Return the (x, y) coordinate for the center point of the cell that contains the specified text.  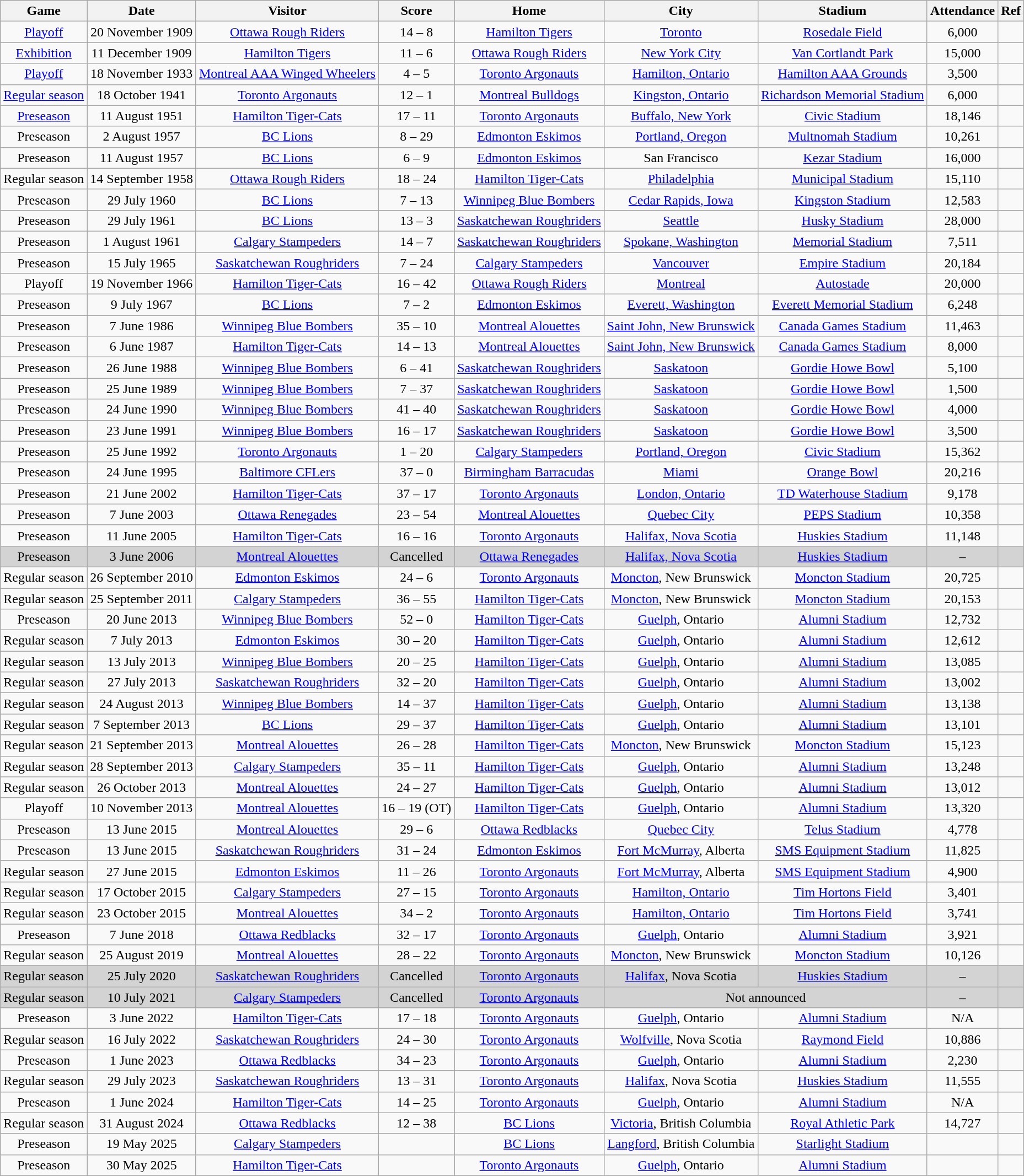
7 – 2 (417, 305)
Not announced (765, 997)
13,012 (962, 787)
3 June 2006 (142, 556)
3,741 (962, 913)
14 – 13 (417, 347)
10,886 (962, 1039)
11 December 1909 (142, 53)
4,778 (962, 829)
Score (417, 11)
Langford, British Columbia (680, 1144)
21 June 2002 (142, 493)
12,732 (962, 620)
35 – 10 (417, 326)
17 – 11 (417, 116)
Spokane, Washington (680, 241)
Buffalo, New York (680, 116)
11,463 (962, 326)
37 – 17 (417, 493)
12 – 1 (417, 95)
34 – 2 (417, 913)
30 – 20 (417, 641)
30 May 2025 (142, 1165)
23 June 1991 (142, 431)
11 August 1957 (142, 158)
1 – 20 (417, 452)
32 – 17 (417, 935)
1 June 2023 (142, 1060)
23 October 2015 (142, 913)
14,727 (962, 1123)
10,126 (962, 955)
20 November 1909 (142, 32)
25 July 2020 (142, 976)
25 September 2011 (142, 598)
Stadium (843, 11)
13,138 (962, 704)
Rosedale Field (843, 32)
18 November 1933 (142, 74)
13,101 (962, 724)
24 – 6 (417, 577)
27 – 15 (417, 892)
29 – 37 (417, 724)
12 – 38 (417, 1123)
Seattle (680, 221)
13,248 (962, 766)
17 – 18 (417, 1018)
25 June 1992 (142, 452)
Exhibition (44, 53)
7,511 (962, 241)
Kezar Stadium (843, 158)
Orange Bowl (843, 472)
Everett, Washington (680, 305)
9,178 (962, 493)
24 June 1990 (142, 410)
28,000 (962, 221)
7 – 24 (417, 263)
15 July 1965 (142, 263)
31 August 2024 (142, 1123)
6 – 41 (417, 368)
10,261 (962, 137)
23 – 54 (417, 514)
Montreal AAA Winged Wheelers (287, 74)
2 August 1957 (142, 137)
24 August 2013 (142, 704)
Date (142, 11)
Miami (680, 472)
18,146 (962, 116)
Multnomah Stadium (843, 137)
13,002 (962, 683)
Van Cortlandt Park (843, 53)
16 – 19 (OT) (417, 808)
18 – 24 (417, 179)
Montreal Bulldogs (529, 95)
13 July 2013 (142, 662)
11 August 1951 (142, 116)
Game (44, 11)
14 – 7 (417, 241)
7 June 1986 (142, 326)
San Francisco (680, 158)
24 – 30 (417, 1039)
1 August 1961 (142, 241)
2,230 (962, 1060)
5,100 (962, 368)
Telus Stadium (843, 829)
Ref (1011, 11)
18 October 1941 (142, 95)
8,000 (962, 347)
26 September 2010 (142, 577)
7 July 2013 (142, 641)
Home (529, 11)
24 – 27 (417, 787)
15,123 (962, 745)
Montreal (680, 284)
Toronto (680, 32)
26 October 2013 (142, 787)
28 September 2013 (142, 766)
11 – 26 (417, 871)
34 – 23 (417, 1060)
PEPS Stadium (843, 514)
15,110 (962, 179)
7 September 2013 (142, 724)
27 July 2013 (142, 683)
37 – 0 (417, 472)
28 – 22 (417, 955)
6 – 9 (417, 158)
20 June 2013 (142, 620)
6,248 (962, 305)
10 July 2021 (142, 997)
Kingston Stadium (843, 200)
Attendance (962, 11)
4,000 (962, 410)
36 – 55 (417, 598)
City (680, 11)
Municipal Stadium (843, 179)
London, Ontario (680, 493)
14 – 25 (417, 1102)
25 August 2019 (142, 955)
4 – 5 (417, 74)
13 – 3 (417, 221)
26 – 28 (417, 745)
Autostade (843, 284)
7 June 2018 (142, 935)
Hamilton AAA Grounds (843, 74)
11 June 2005 (142, 535)
Empire Stadium (843, 263)
Raymond Field (843, 1039)
21 September 2013 (142, 745)
12,583 (962, 200)
Baltimore CFLers (287, 472)
Wolfville, Nova Scotia (680, 1039)
26 June 1988 (142, 368)
8 – 29 (417, 137)
Starlight Stadium (843, 1144)
19 May 2025 (142, 1144)
11 – 6 (417, 53)
20,153 (962, 598)
16,000 (962, 158)
7 – 37 (417, 389)
3,921 (962, 935)
15,000 (962, 53)
16 – 42 (417, 284)
TD Waterhouse Stadium (843, 493)
29 July 2023 (142, 1081)
Richardson Memorial Stadium (843, 95)
Cedar Rapids, Iowa (680, 200)
14 – 37 (417, 704)
12,612 (962, 641)
35 – 11 (417, 766)
14 – 8 (417, 32)
1 June 2024 (142, 1102)
11,555 (962, 1081)
Husky Stadium (843, 221)
31 – 24 (417, 850)
New York City (680, 53)
20,184 (962, 263)
20 – 25 (417, 662)
6 June 1987 (142, 347)
32 – 20 (417, 683)
20,216 (962, 472)
11,148 (962, 535)
7 – 13 (417, 200)
Kingston, Ontario (680, 95)
16 July 2022 (142, 1039)
Birmingham Barracudas (529, 472)
52 – 0 (417, 620)
29 – 6 (417, 829)
Visitor (287, 11)
1,500 (962, 389)
Vancouver (680, 263)
25 June 1989 (142, 389)
13 – 31 (417, 1081)
10,358 (962, 514)
Everett Memorial Stadium (843, 305)
3 June 2022 (142, 1018)
Victoria, British Columbia (680, 1123)
20,725 (962, 577)
4,900 (962, 871)
11,825 (962, 850)
13,320 (962, 808)
29 July 1961 (142, 221)
3,401 (962, 892)
14 September 1958 (142, 179)
15,362 (962, 452)
20,000 (962, 284)
24 June 1995 (142, 472)
17 October 2015 (142, 892)
19 November 1966 (142, 284)
16 – 16 (417, 535)
7 June 2003 (142, 514)
41 – 40 (417, 410)
13,085 (962, 662)
Philadelphia (680, 179)
16 – 17 (417, 431)
9 July 1967 (142, 305)
Royal Athletic Park (843, 1123)
Memorial Stadium (843, 241)
29 July 1960 (142, 200)
27 June 2015 (142, 871)
10 November 2013 (142, 808)
